Scan for the cell matching the given text and deliver its (X, Y) coordinate at center. 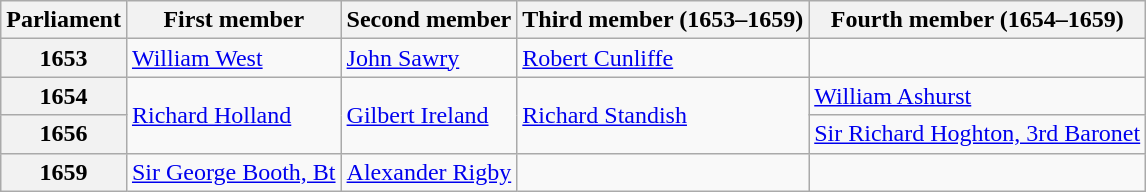
John Sawry (429, 58)
Fourth member (1654–1659) (978, 20)
William West (234, 58)
First member (234, 20)
1656 (64, 134)
Sir Richard Hoghton, 3rd Baronet (978, 134)
Alexander Rigby (429, 172)
Gilbert Ireland (429, 115)
1654 (64, 96)
Third member (1653–1659) (663, 20)
Robert Cunliffe (663, 58)
Sir George Booth, Bt (234, 172)
Second member (429, 20)
Parliament (64, 20)
1653 (64, 58)
1659 (64, 172)
William Ashurst (978, 96)
Richard Standish (663, 115)
Richard Holland (234, 115)
